Locate the cell with the specified text and output its (X, Y) center coordinate. 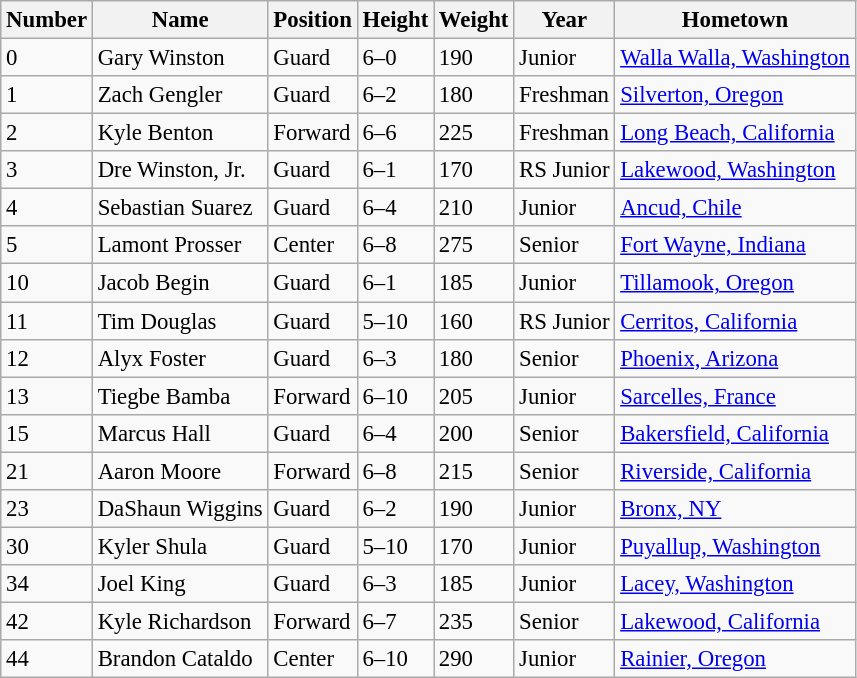
Brandon Cataldo (180, 659)
210 (474, 208)
160 (474, 321)
21 (47, 471)
Height (395, 20)
290 (474, 659)
11 (47, 321)
Name (180, 20)
Phoenix, Arizona (735, 358)
6–7 (395, 621)
Bakersfield, California (735, 433)
Tiegbe Bamba (180, 396)
Long Beach, California (735, 133)
Walla Walla, Washington (735, 58)
Position (312, 20)
235 (474, 621)
6–0 (395, 58)
Puyallup, Washington (735, 546)
Kyle Benton (180, 133)
12 (47, 358)
Cerritos, California (735, 321)
Marcus Hall (180, 433)
Jacob Begin (180, 283)
Dre Winston, Jr. (180, 170)
23 (47, 509)
Rainier, Oregon (735, 659)
6–6 (395, 133)
Lakewood, California (735, 621)
Sebastian Suarez (180, 208)
Hometown (735, 20)
Tim Douglas (180, 321)
3 (47, 170)
Lacey, Washington (735, 584)
Alyx Foster (180, 358)
Joel King (180, 584)
34 (47, 584)
Zach Gengler (180, 95)
42 (47, 621)
5 (47, 245)
Tillamook, Oregon (735, 283)
215 (474, 471)
15 (47, 433)
Aaron Moore (180, 471)
10 (47, 283)
Kyle Richardson (180, 621)
Silverton, Oregon (735, 95)
Lakewood, Washington (735, 170)
205 (474, 396)
Kyler Shula (180, 546)
225 (474, 133)
Fort Wayne, Indiana (735, 245)
1 (47, 95)
275 (474, 245)
Riverside, California (735, 471)
Bronx, NY (735, 509)
200 (474, 433)
2 (47, 133)
DaShaun Wiggins (180, 509)
0 (47, 58)
Gary Winston (180, 58)
Ancud, Chile (735, 208)
30 (47, 546)
Weight (474, 20)
44 (47, 659)
Year (564, 20)
4 (47, 208)
13 (47, 396)
Sarcelles, France (735, 396)
Lamont Prosser (180, 245)
Number (47, 20)
